Pinpoint the cell where the given text exists, returning its [X, Y] midpoint coordinate. 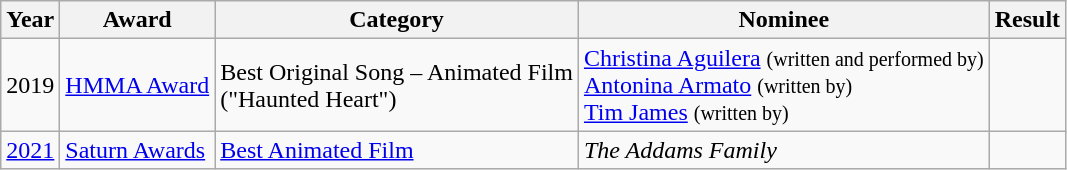
Saturn Awards [138, 150]
Year [30, 20]
HMMA Award [138, 85]
Nominee [784, 20]
2019 [30, 85]
The Addams Family [784, 150]
Christina Aguilera (written and performed by) Antonina Armato (written by) Tim James (written by) [784, 85]
Best Animated Film [397, 150]
Result [1027, 20]
Category [397, 20]
Award [138, 20]
2021 [30, 150]
Best Original Song – Animated Film("Haunted Heart") [397, 85]
